Output the (x, y) coordinate of the center of the cell containing the given text.  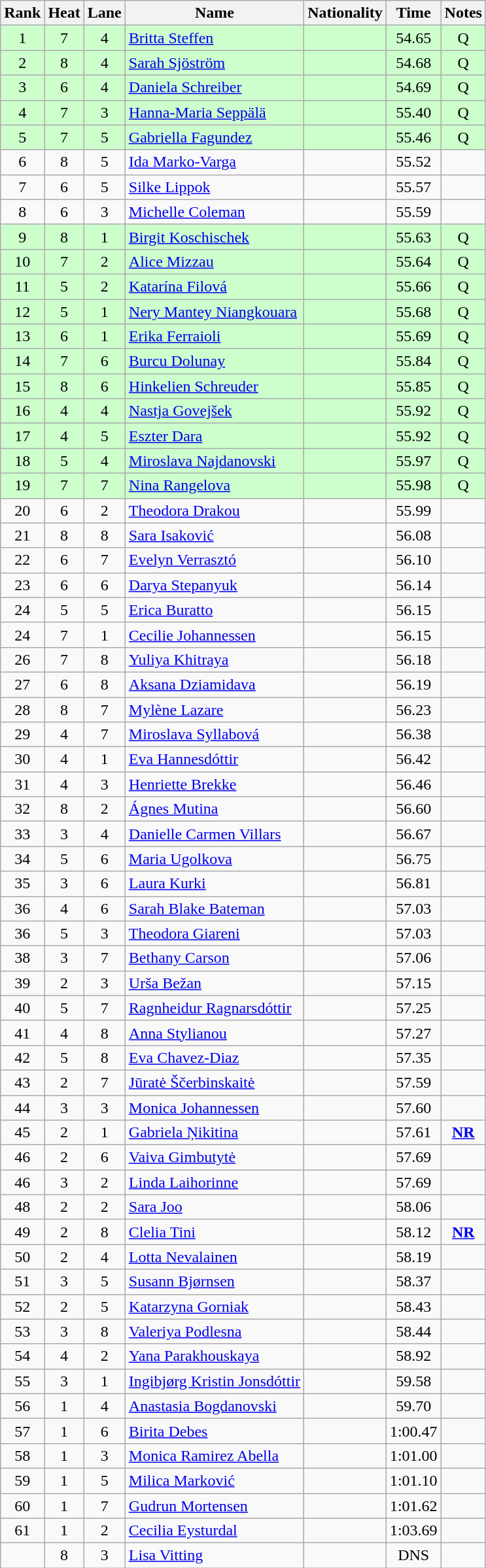
58.06 (413, 1207)
Silke Lippok (215, 187)
53 (22, 1331)
44 (22, 1108)
Nationality (345, 13)
Valeriya Podlesna (215, 1331)
57.15 (413, 983)
55.68 (413, 312)
49 (22, 1232)
Monica Ramirez Abella (215, 1456)
Erica Buratto (215, 610)
59 (22, 1480)
Hinkelien Schreuder (215, 386)
56.42 (413, 759)
56.81 (413, 884)
22 (22, 560)
57.61 (413, 1133)
56.46 (413, 784)
Cecilie Johannessen (215, 635)
57.35 (413, 1058)
35 (22, 884)
Yana Parakhouskaya (215, 1356)
57.25 (413, 1008)
Heat (64, 13)
Eva Hannesdóttir (215, 759)
56.67 (413, 834)
Gabriela Ņikitina (215, 1133)
Eva Chavez-Diaz (215, 1058)
43 (22, 1082)
33 (22, 834)
56.75 (413, 859)
55.52 (413, 162)
Ragnheidur Ragnarsdóttir (215, 1008)
32 (22, 809)
Sarah Sjöström (215, 63)
34 (22, 859)
1:01.10 (413, 1480)
Monica Johannessen (215, 1108)
Notes (463, 13)
17 (22, 436)
58.12 (413, 1232)
Rank (22, 13)
55.59 (413, 212)
Henriette Brekke (215, 784)
57.60 (413, 1108)
Danielle Carmen Villars (215, 834)
58.44 (413, 1331)
57.59 (413, 1082)
Time (413, 13)
1:01.62 (413, 1505)
55.84 (413, 361)
Sara Joo (215, 1207)
Hanna-Maria Seppälä (215, 112)
Anastasia Bogdanovski (215, 1406)
55.97 (413, 461)
55.99 (413, 510)
54.65 (413, 38)
31 (22, 784)
Mylène Lazare (215, 709)
Sarah Blake Bateman (215, 909)
Katarína Filová (215, 286)
55.40 (413, 112)
Erika Ferraioli (215, 337)
Burcu Dolunay (215, 361)
55.46 (413, 137)
Urša Bežan (215, 983)
Lotta Nevalainen (215, 1257)
61 (22, 1531)
56.19 (413, 684)
20 (22, 510)
16 (22, 411)
58.43 (413, 1307)
56.08 (413, 535)
27 (22, 684)
Daniela Schreiber (215, 88)
9 (22, 237)
48 (22, 1207)
Clelia Tini (215, 1232)
Miroslava Syllabová (215, 735)
Eszter Dara (215, 436)
60 (22, 1505)
12 (22, 312)
59.70 (413, 1406)
56.38 (413, 735)
Ida Marko-Varga (215, 162)
Lisa Vitting (215, 1556)
DNS (413, 1556)
Linda Laihorinne (215, 1182)
Laura Kurki (215, 884)
59.58 (413, 1381)
Theodora Giareni (215, 933)
18 (22, 461)
56.60 (413, 809)
28 (22, 709)
Jūratė Ščerbinskaitė (215, 1082)
14 (22, 361)
51 (22, 1282)
54.68 (413, 63)
55.85 (413, 386)
Name (215, 13)
10 (22, 261)
56 (22, 1406)
29 (22, 735)
Lane (105, 13)
Ingibjørg Kristin Jonsdóttir (215, 1381)
54.69 (413, 88)
Miroslava Najdanovski (215, 461)
Vaiva Gimbutytė (215, 1158)
56.14 (413, 585)
57.06 (413, 958)
1:01.00 (413, 1456)
Nina Rangelova (215, 486)
Yuliya Khitraya (215, 659)
Sara Isaković (215, 535)
21 (22, 535)
Maria Ugolkova (215, 859)
Britta Steffen (215, 38)
58.92 (413, 1356)
56.18 (413, 659)
58 (22, 1456)
Nastja Govejšek (215, 411)
55.66 (413, 286)
30 (22, 759)
26 (22, 659)
Ágnes Mutina (215, 809)
Gudrun Mortensen (215, 1505)
58.37 (413, 1282)
Birgit Koschischek (215, 237)
19 (22, 486)
54 (22, 1356)
13 (22, 337)
55.63 (413, 237)
Susann Bjørnsen (215, 1282)
38 (22, 958)
56.10 (413, 560)
55.98 (413, 486)
Michelle Coleman (215, 212)
15 (22, 386)
58.19 (413, 1257)
Bethany Carson (215, 958)
1:03.69 (413, 1531)
Aksana Dziamidava (215, 684)
42 (22, 1058)
50 (22, 1257)
Anna Stylianou (215, 1033)
57.27 (413, 1033)
Evelyn Verrasztó (215, 560)
56.23 (413, 709)
55.57 (413, 187)
1:00.47 (413, 1431)
Darya Stepanyuk (215, 585)
55.69 (413, 337)
Milica Marković (215, 1480)
55 (22, 1381)
52 (22, 1307)
40 (22, 1008)
Theodora Drakou (215, 510)
57 (22, 1431)
Katarzyna Gorniak (215, 1307)
Birita Debes (215, 1431)
Nery Mantey Niangkouara (215, 312)
11 (22, 286)
Gabriella Fagundez (215, 137)
23 (22, 585)
55.64 (413, 261)
Alice Mizzau (215, 261)
39 (22, 983)
Cecilia Eysturdal (215, 1531)
45 (22, 1133)
41 (22, 1033)
